Return the [x, y] coordinate for the center point of the cell that contains the specified text.  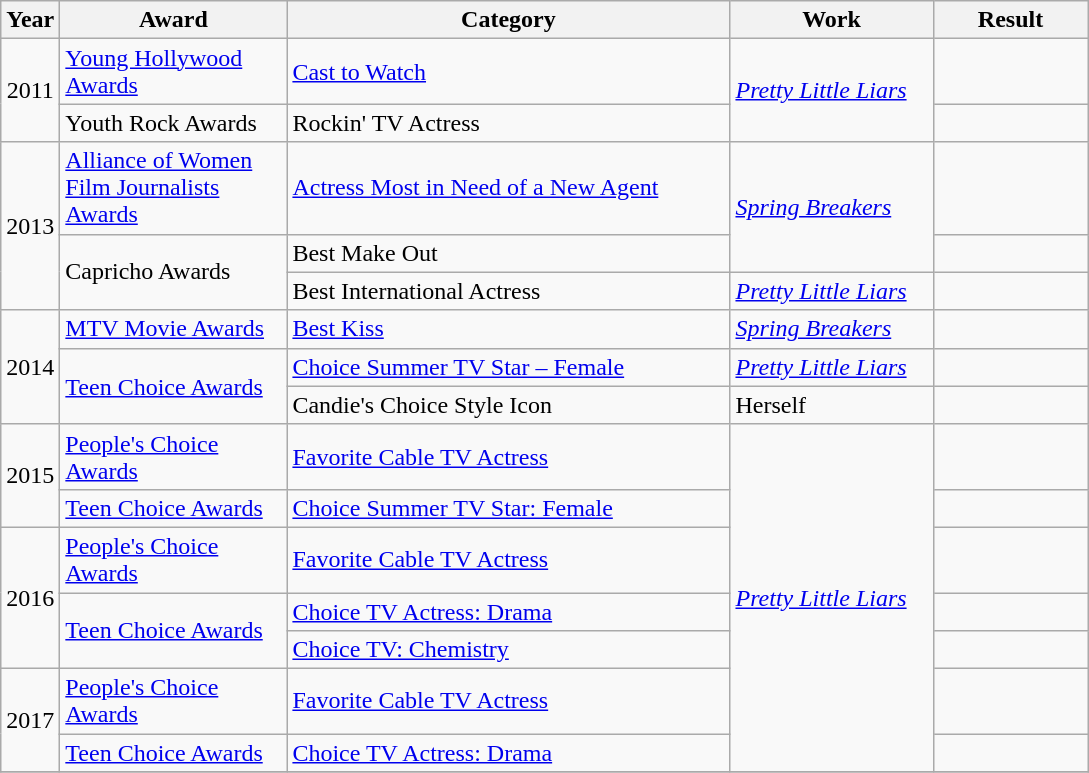
Year [30, 20]
Herself [832, 405]
Best Kiss [508, 329]
Alliance of Women Film Journalists Awards [174, 188]
Rockin' TV Actress [508, 123]
Capricho Awards [174, 272]
Category [508, 20]
2016 [30, 598]
Actress Most in Need of a New Agent [508, 188]
Cast to Watch [508, 72]
2013 [30, 226]
Work [832, 20]
2011 [30, 90]
Youth Rock Awards [174, 123]
Choice Summer TV Star: Female [508, 508]
Best International Actress [508, 291]
Best Make Out [508, 253]
Young Hollywood Awards [174, 72]
Award [174, 20]
2017 [30, 720]
Result [1010, 20]
Choice Summer TV Star – Female [508, 367]
MTV Movie Awards [174, 329]
Choice TV: Chemistry [508, 650]
2015 [30, 476]
2014 [30, 367]
Candie's Choice Style Icon [508, 405]
